Locate the cell with the specified text and output its (x, y) center coordinate. 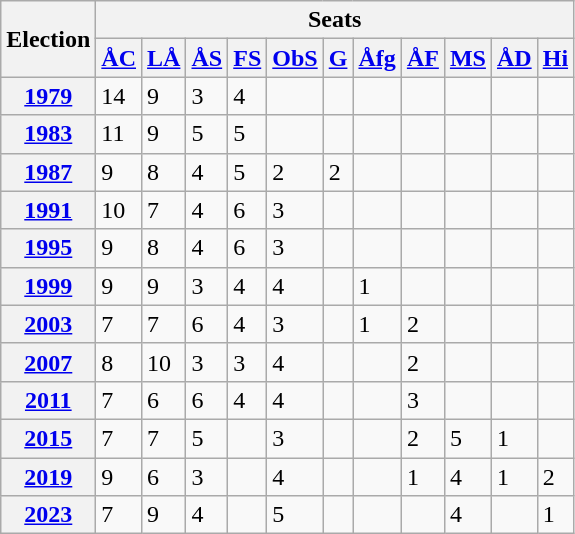
2015 (48, 438)
FS (248, 58)
11 (119, 134)
1995 (48, 248)
G (338, 58)
Åfg (377, 58)
ÅD (514, 58)
ObS (295, 58)
ÅS (207, 58)
2007 (48, 362)
ÅF (422, 58)
1987 (48, 172)
LÅ (164, 58)
MS (468, 58)
2003 (48, 324)
Election (48, 39)
1983 (48, 134)
2019 (48, 477)
1999 (48, 286)
14 (119, 96)
1991 (48, 210)
Seats (335, 20)
ÅC (119, 58)
1979 (48, 96)
Hi (555, 58)
2011 (48, 400)
2023 (48, 515)
